Find where the given text appears and provide that cell's center as [X, Y] coordinate. 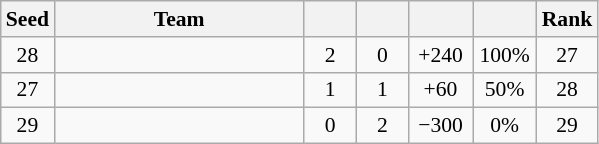
Seed [28, 19]
100% [505, 55]
+60 [440, 90]
50% [505, 90]
−300 [440, 126]
+240 [440, 55]
Rank [568, 19]
Team [179, 19]
0% [505, 126]
